Output the [x, y] coordinate of the center of the cell containing the given text.  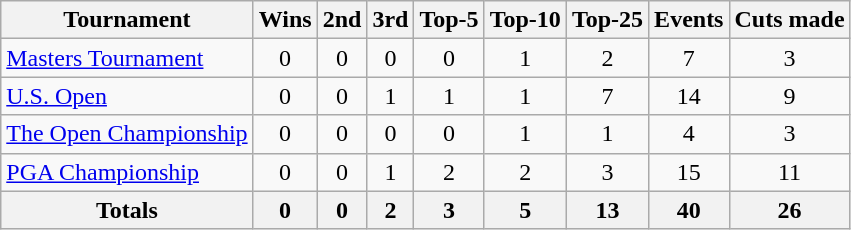
Top-10 [525, 20]
13 [607, 210]
11 [790, 172]
14 [689, 96]
Wins [285, 20]
Tournament [127, 20]
5 [525, 210]
Totals [127, 210]
Events [689, 20]
26 [790, 210]
Cuts made [790, 20]
PGA Championship [127, 172]
15 [689, 172]
The Open Championship [127, 134]
40 [689, 210]
Top-25 [607, 20]
2nd [342, 20]
U.S. Open [127, 96]
Top-5 [449, 20]
4 [689, 134]
9 [790, 96]
Masters Tournament [127, 58]
3rd [390, 20]
